Pinpoint the cell where the given text exists, returning its [x, y] midpoint coordinate. 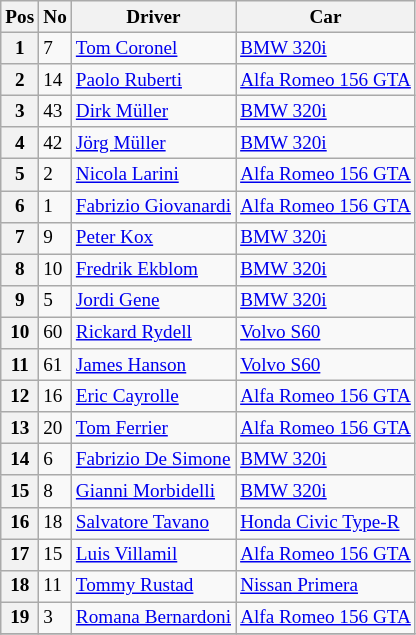
Fredrik Ekblom [153, 270]
43 [56, 111]
Peter Kox [153, 238]
Jordi Gene [153, 301]
4 [20, 143]
Salvatore Tavano [153, 523]
Fabrizio De Simone [153, 460]
Car [326, 17]
Eric Cayrolle [153, 396]
Tommy Rustad [153, 586]
Dirk Müller [153, 111]
12 [20, 396]
James Hanson [153, 365]
Rickard Rydell [153, 333]
19 [20, 618]
Jörg Müller [153, 143]
No [56, 17]
Nissan Primera [326, 586]
Fabrizio Giovanardi [153, 206]
Tom Coronel [153, 48]
Nicola Larini [153, 175]
Driver [153, 17]
42 [56, 143]
Luis Villamil [153, 554]
Honda Civic Type-R [326, 523]
Paolo Ruberti [153, 80]
20 [56, 428]
Gianni Morbidelli [153, 491]
13 [20, 428]
61 [56, 365]
Tom Ferrier [153, 428]
Pos [20, 17]
Romana Bernardoni [153, 618]
17 [20, 554]
60 [56, 333]
